For the text-containing cell, return its midpoint in [x, y] coordinate format. 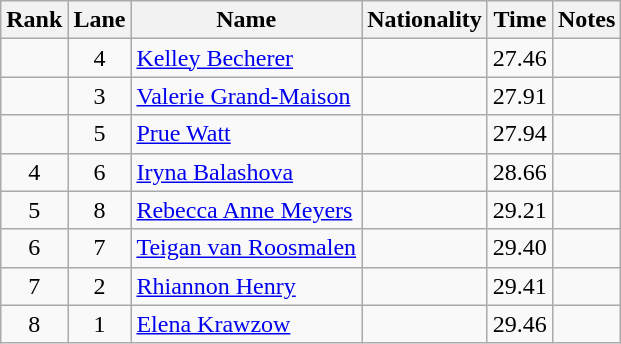
Prue Watt [246, 134]
Iryna Balashova [246, 172]
Elena Krawzow [246, 324]
29.46 [520, 324]
Notes [586, 20]
Rebecca Anne Meyers [246, 210]
Time [520, 20]
27.91 [520, 96]
1 [100, 324]
27.46 [520, 58]
Teigan van Roosmalen [246, 248]
29.21 [520, 210]
Rhiannon Henry [246, 286]
3 [100, 96]
Name [246, 20]
Nationality [425, 20]
29.40 [520, 248]
29.41 [520, 286]
Rank [34, 20]
28.66 [520, 172]
2 [100, 286]
27.94 [520, 134]
Valerie Grand-Maison [246, 96]
Lane [100, 20]
Kelley Becherer [246, 58]
